Output the (X, Y) coordinate of the center of the cell containing the given text.  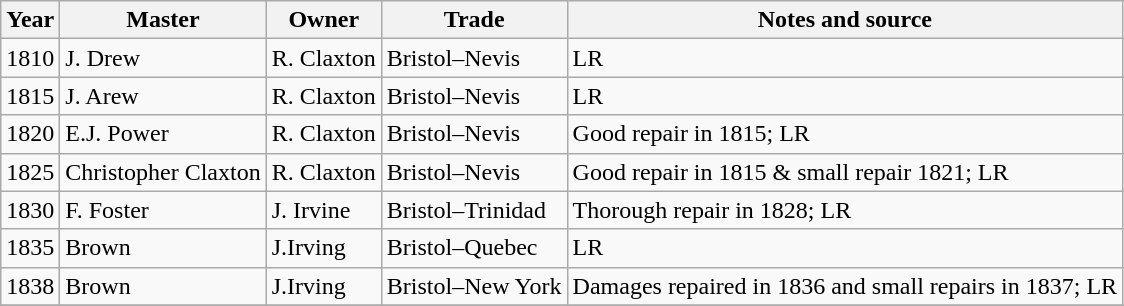
1820 (30, 134)
Bristol–Quebec (474, 248)
Christopher Claxton (163, 172)
Trade (474, 20)
Year (30, 20)
Bristol–Trinidad (474, 210)
Notes and source (845, 20)
J. Arew (163, 96)
F. Foster (163, 210)
Owner (324, 20)
E.J. Power (163, 134)
1825 (30, 172)
Thorough repair in 1828; LR (845, 210)
Bristol–New York (474, 286)
J. Drew (163, 58)
Good repair in 1815 & small repair 1821; LR (845, 172)
Good repair in 1815; LR (845, 134)
Master (163, 20)
1838 (30, 286)
1835 (30, 248)
1815 (30, 96)
Damages repaired in 1836 and small repairs in 1837; LR (845, 286)
J. Irvine (324, 210)
1830 (30, 210)
1810 (30, 58)
